Return the [x, y] coordinate for the center point of the cell that contains the specified text.  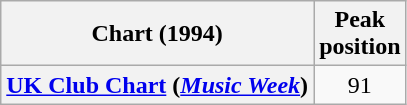
91 [360, 85]
Peakposition [360, 34]
UK Club Chart (Music Week) [158, 85]
Chart (1994) [158, 34]
